Scan for the cell matching the given text and deliver its [X, Y] coordinate at center. 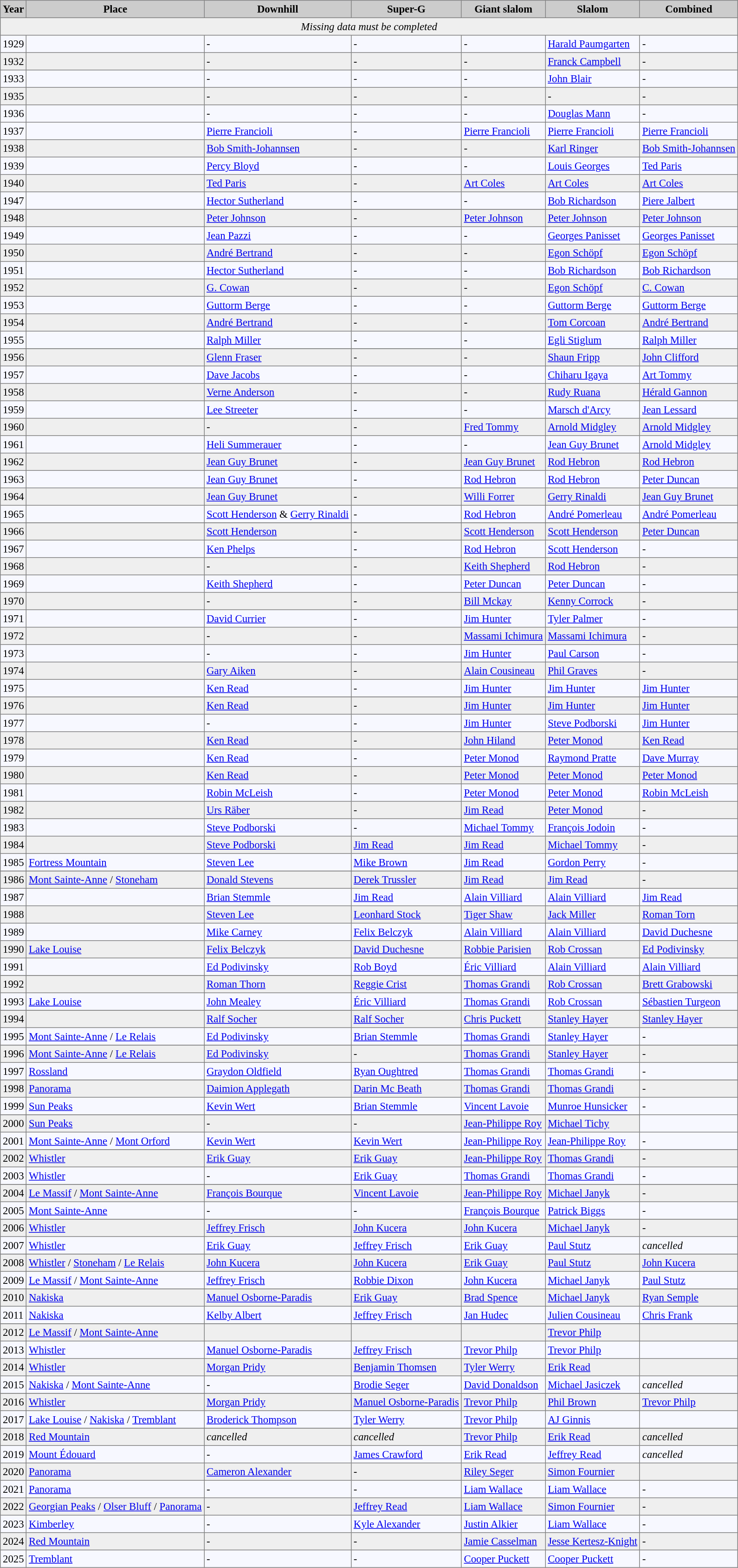
Roman Torn [689, 915]
Glenn Fraser [278, 358]
Kenny Corrock [592, 601]
Michael Tichy [592, 1124]
Tremblant [115, 1559]
2014 [13, 1367]
Kimberley [115, 1524]
1951 [13, 270]
Jamie Casselman [503, 1542]
Robbie Parisien [503, 950]
Mount Édouard [115, 1454]
Alain Cousineau [503, 671]
Piere Jalbert [689, 201]
Douglas Mann [592, 114]
Bill Mckay [503, 601]
1970 [13, 601]
Graydon Oldfield [278, 1071]
Donald Stevens [278, 880]
Dave Murray [689, 758]
1992 [13, 984]
2007 [13, 1245]
1974 [13, 671]
2003 [13, 1176]
1997 [13, 1071]
Urs Räber [278, 810]
Jesse Kertesz-Knight [592, 1542]
Brett Grabowski [689, 984]
Derek Trussler [407, 880]
John Clifford [689, 358]
Mont Sainte-Anne [115, 1210]
1976 [13, 706]
2011 [13, 1315]
1956 [13, 358]
1986 [13, 880]
Gary Aiken [278, 671]
Ryan Oughtred [407, 1071]
2009 [13, 1280]
Kelby Albert [278, 1315]
2025 [13, 1559]
Year [13, 9]
2012 [13, 1333]
1958 [13, 392]
2002 [13, 1158]
1932 [13, 61]
Mont Sainte-Anne / Stoneham [115, 880]
2018 [13, 1437]
Georgian Peaks / Olser Bluff / Panorama [115, 1507]
Fred Tommy [503, 427]
1979 [13, 758]
Raymond Pratte [592, 758]
1998 [13, 1089]
1935 [13, 96]
2021 [13, 1489]
2023 [13, 1524]
Mike Brown [407, 862]
G. Cowan [278, 288]
1965 [13, 514]
Cameron Alexander [278, 1472]
1938 [13, 149]
Slalom [592, 9]
Justin Alkier [503, 1524]
Robbie Dixon [407, 1280]
1961 [13, 444]
Phil Graves [592, 671]
Benjamin Thomsen [407, 1367]
2013 [13, 1350]
François Jodoin [592, 827]
1933 [13, 79]
2017 [13, 1419]
Patrick Biggs [592, 1210]
1990 [13, 950]
1993 [13, 1002]
Percy Bloyd [278, 166]
Tyler Palmer [592, 618]
1972 [13, 636]
1991 [13, 967]
John Mealey [278, 1002]
Jean Lessard [689, 410]
1988 [13, 915]
Place [115, 9]
Brodie Seger [407, 1385]
1996 [13, 1054]
2020 [13, 1472]
1964 [13, 497]
Willi Forrer [503, 497]
2024 [13, 1542]
1954 [13, 323]
1937 [13, 131]
Heli Summerauer [278, 444]
1983 [13, 827]
Paul Carson [592, 653]
John Hiland [503, 741]
Mike Carney [278, 932]
2015 [13, 1385]
Ryan Semple [689, 1298]
1977 [13, 723]
Whistler / Stoneham / Le Relais [115, 1263]
Gordon Perry [592, 862]
1969 [13, 584]
Scott Henderson & Gerry Rinaldi [278, 514]
1947 [13, 201]
Jack Miller [592, 915]
Rudy Ruana [592, 392]
1989 [13, 932]
Art Tommy [689, 375]
Phil Brown [592, 1402]
1980 [13, 775]
Mont Sainte-Anne / Mont Orford [115, 1141]
Riley Seger [503, 1472]
Darin Mc Beath [407, 1089]
1966 [13, 532]
1984 [13, 845]
Dave Jacobs [278, 375]
C. Cowan [689, 288]
Verne Anderson [278, 392]
Egli Stiglum [592, 340]
1975 [13, 688]
1981 [13, 793]
1950 [13, 253]
1994 [13, 1019]
1987 [13, 897]
1952 [13, 288]
Louis Georges [592, 166]
Daimion Applegath [278, 1089]
Jan Hudec [503, 1315]
1978 [13, 741]
1999 [13, 1106]
1939 [13, 166]
Chris Frank [689, 1315]
Brad Spence [503, 1298]
2000 [13, 1124]
Franck Campbell [592, 61]
David Currier [278, 618]
1995 [13, 1036]
1936 [13, 114]
Shaun Fripp [592, 358]
1957 [13, 375]
2010 [13, 1298]
1968 [13, 566]
Downhill [278, 9]
Rossland [115, 1071]
1940 [13, 183]
2006 [13, 1228]
Gerry Rinaldi [592, 497]
John Blair [592, 79]
Lee Streeter [278, 410]
Lake Louise / Nakiska / Tremblant [115, 1419]
2022 [13, 1507]
1971 [13, 618]
2004 [13, 1193]
Combined [689, 9]
1962 [13, 462]
2016 [13, 1402]
Julien Cousineau [592, 1315]
1973 [13, 653]
Leonhard Stock [407, 915]
Reggie Crist [407, 984]
2019 [13, 1454]
Chiharu Igaya [592, 375]
1985 [13, 862]
Missing data must be completed [369, 26]
1963 [13, 479]
Marsch d'Arcy [592, 410]
Tiger Shaw [503, 915]
Rob Boyd [407, 967]
1960 [13, 427]
Munroe Hunsicker [592, 1106]
James Crawford [407, 1454]
1967 [13, 549]
Jean Pazzi [278, 235]
1955 [13, 340]
Roman Thorn [278, 984]
2001 [13, 1141]
David Donaldson [503, 1385]
Tom Corcoan [592, 323]
Giant slalom [503, 9]
Fortress Mountain [115, 862]
AJ Ginnis [592, 1419]
1949 [13, 235]
Super-G [407, 9]
Hérald Gannon [689, 392]
1982 [13, 810]
1959 [13, 410]
Karl Ringer [592, 149]
2008 [13, 1263]
1929 [13, 44]
1953 [13, 305]
Sébastien Turgeon [689, 1002]
Michael Jasiczek [592, 1385]
Nakiska / Mont Sainte-Anne [115, 1385]
Kyle Alexander [407, 1524]
2005 [13, 1210]
1948 [13, 218]
Ken Phelps [278, 549]
Harald Paumgarten [592, 44]
Broderick Thompson [278, 1419]
Chris Puckett [503, 1019]
